Capture the cell that displays the provided text and extract its [X, Y] central coordinate. 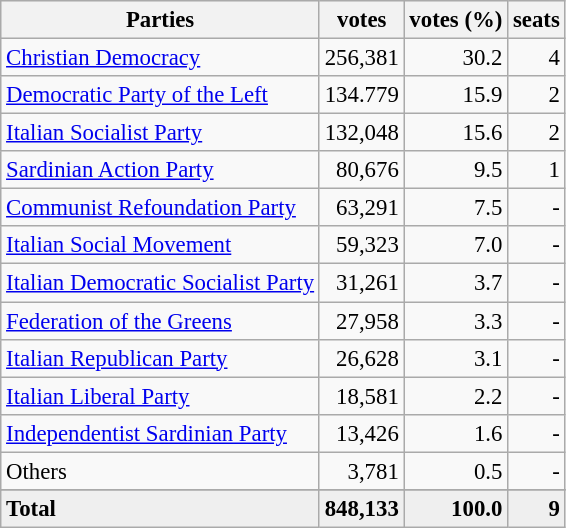
Italian Republican Party [160, 358]
15.6 [456, 133]
15.9 [456, 95]
7.0 [456, 245]
Italian Democratic Socialist Party [160, 283]
Sardinian Action Party [160, 170]
9 [536, 509]
27,958 [362, 321]
3,781 [362, 471]
Parties [160, 20]
Total [160, 509]
59,323 [362, 245]
Independentist Sardinian Party [160, 433]
18,581 [362, 396]
3.7 [456, 283]
100.0 [456, 509]
Democratic Party of the Left [160, 95]
63,291 [362, 208]
9.5 [456, 170]
13,426 [362, 433]
3.3 [456, 321]
Christian Democracy [160, 58]
31,261 [362, 283]
Italian Socialist Party [160, 133]
4 [536, 58]
Communist Refoundation Party [160, 208]
Others [160, 471]
134.779 [362, 95]
Federation of the Greens [160, 321]
848,133 [362, 509]
256,381 [362, 58]
80,676 [362, 170]
1 [536, 170]
3.1 [456, 358]
seats [536, 20]
2.2 [456, 396]
26,628 [362, 358]
votes (%) [456, 20]
votes [362, 20]
Italian Social Movement [160, 245]
1.6 [456, 433]
0.5 [456, 471]
132,048 [362, 133]
Italian Liberal Party [160, 396]
7.5 [456, 208]
30.2 [456, 58]
